Provide the (X, Y) coordinate of the cell's center where the given text is located.  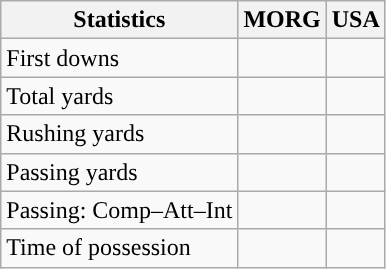
Statistics (120, 20)
Total yards (120, 96)
First downs (120, 58)
MORG (282, 20)
Passing yards (120, 172)
USA (356, 20)
Rushing yards (120, 134)
Passing: Comp–Att–Int (120, 210)
Time of possession (120, 248)
